Search for the cell housing the specified text and yield its (x, y) center coordinate. 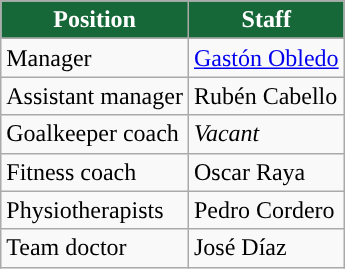
Team doctor (95, 248)
Assistant manager (95, 96)
Rubén Cabello (266, 96)
Vacant (266, 134)
Oscar Raya (266, 172)
José Díaz (266, 248)
Pedro Cordero (266, 210)
Position (95, 20)
Goalkeeper coach (95, 134)
Fitness coach (95, 172)
Gastón Obledo (266, 58)
Manager (95, 58)
Staff (266, 20)
Physiotherapists (95, 210)
